Capture the cell that displays the provided text and extract its (x, y) central coordinate. 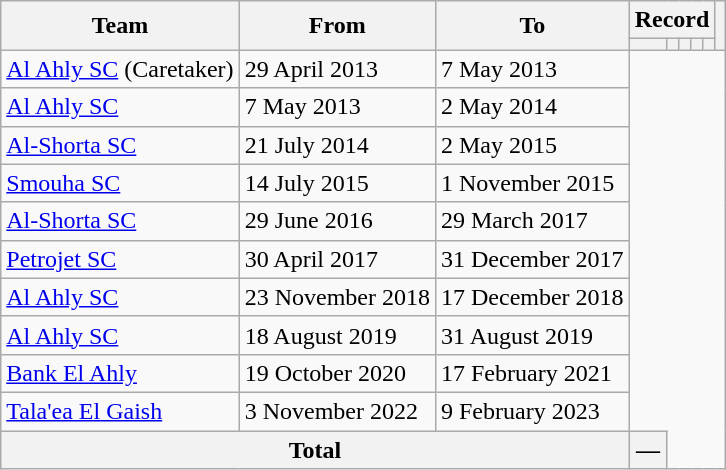
18 August 2019 (337, 335)
2 May 2015 (532, 145)
Record (672, 20)
Total (315, 449)
Smouha SC (120, 183)
17 February 2021 (532, 373)
19 October 2020 (337, 373)
31 December 2017 (532, 259)
31 August 2019 (532, 335)
21 July 2014 (337, 145)
— (648, 449)
29 June 2016 (337, 221)
23 November 2018 (337, 297)
14 July 2015 (337, 183)
17 December 2018 (532, 297)
From (337, 26)
29 April 2013 (337, 69)
2 May 2014 (532, 107)
Team (120, 26)
Al Ahly SC (Caretaker) (120, 69)
1 November 2015 (532, 183)
Petrojet SC (120, 259)
Tala'ea El Gaish (120, 411)
30 April 2017 (337, 259)
9 February 2023 (532, 411)
Bank El Ahly (120, 373)
3 November 2022 (337, 411)
To (532, 26)
29 March 2017 (532, 221)
